For the text-containing cell, return its midpoint in [X, Y] coordinate format. 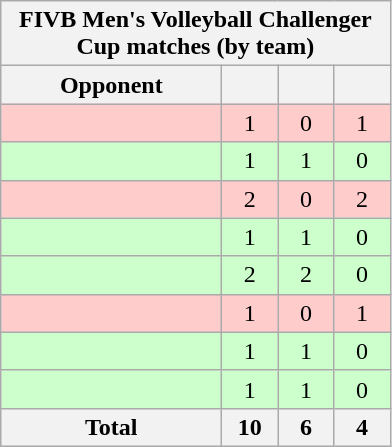
FIVB Men's Volleyball Challenger Cup matches (by team) [196, 34]
10 [250, 427]
Opponent [112, 85]
Total [112, 427]
6 [306, 427]
4 [362, 427]
